Find where the given text appears and provide that cell's center as [X, Y] coordinate. 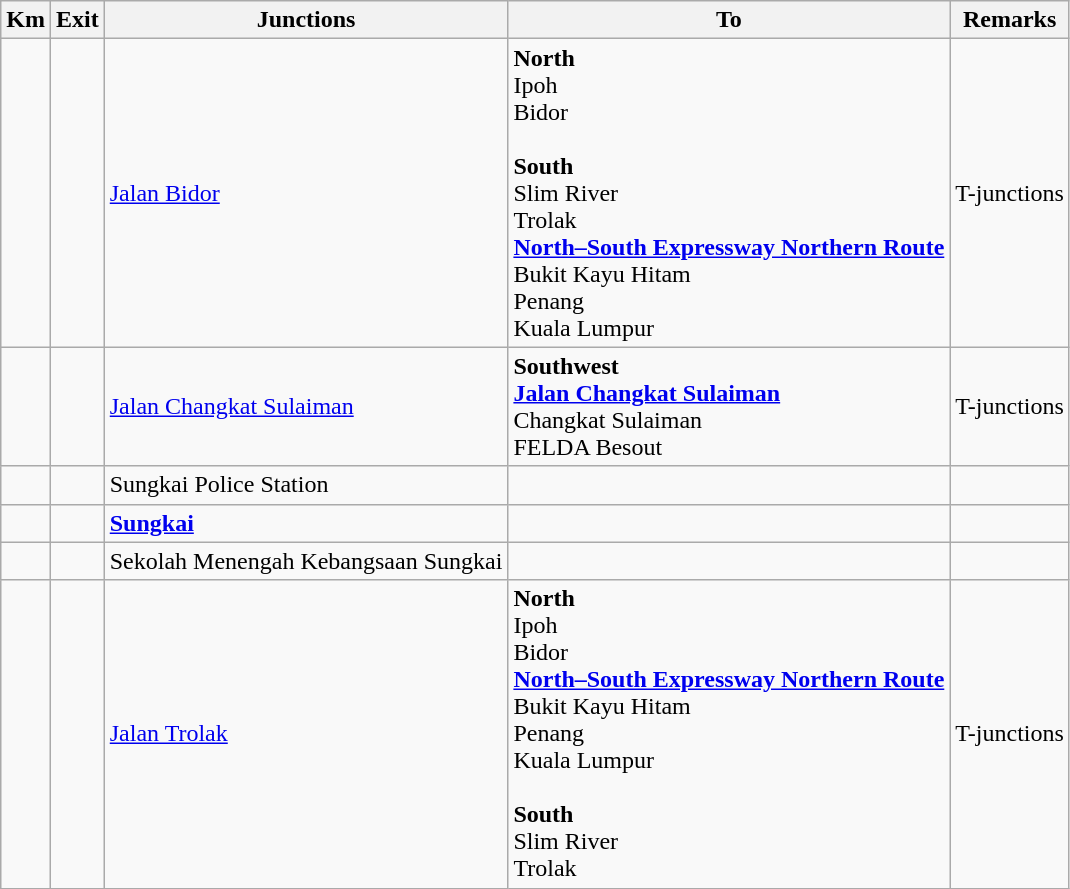
Sekolah Menengah Kebangsaan Sungkai [306, 561]
Remarks [1010, 20]
Sungkai Police Station [306, 485]
Jalan Trolak [306, 734]
Exit [77, 20]
Junctions [306, 20]
Jalan Changkat Sulaiman [306, 406]
Km [26, 20]
To [729, 20]
North Ipoh BidorSouth Slim River Trolak North–South Expressway Northern RouteBukit Kayu HitamPenangKuala Lumpur [729, 193]
North Ipoh Bidor North–South Expressway Northern RouteBukit Kayu HitamPenangKuala LumpurSouth Slim River Trolak [729, 734]
Sungkai [306, 523]
Jalan Bidor [306, 193]
Southwest Jalan Changkat SulaimanChangkat SulaimanFELDA Besout [729, 406]
